Identify which cell holds the provided text, then report its (x, y) central coordinate. 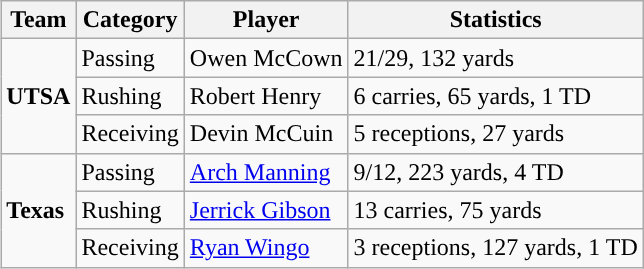
Arch Manning (266, 172)
Team (38, 20)
Owen McCown (266, 58)
Texas (38, 210)
Statistics (496, 20)
6 carries, 65 yards, 1 TD (496, 96)
9/12, 223 yards, 4 TD (496, 172)
5 receptions, 27 yards (496, 134)
Robert Henry (266, 96)
Ryan Wingo (266, 248)
UTSA (38, 96)
13 carries, 75 yards (496, 210)
Player (266, 20)
Devin McCuin (266, 134)
Jerrick Gibson (266, 210)
21/29, 132 yards (496, 58)
3 receptions, 127 yards, 1 TD (496, 248)
Category (130, 20)
